Detect which cell encompasses the target text, then output its [X, Y] center coordinate. 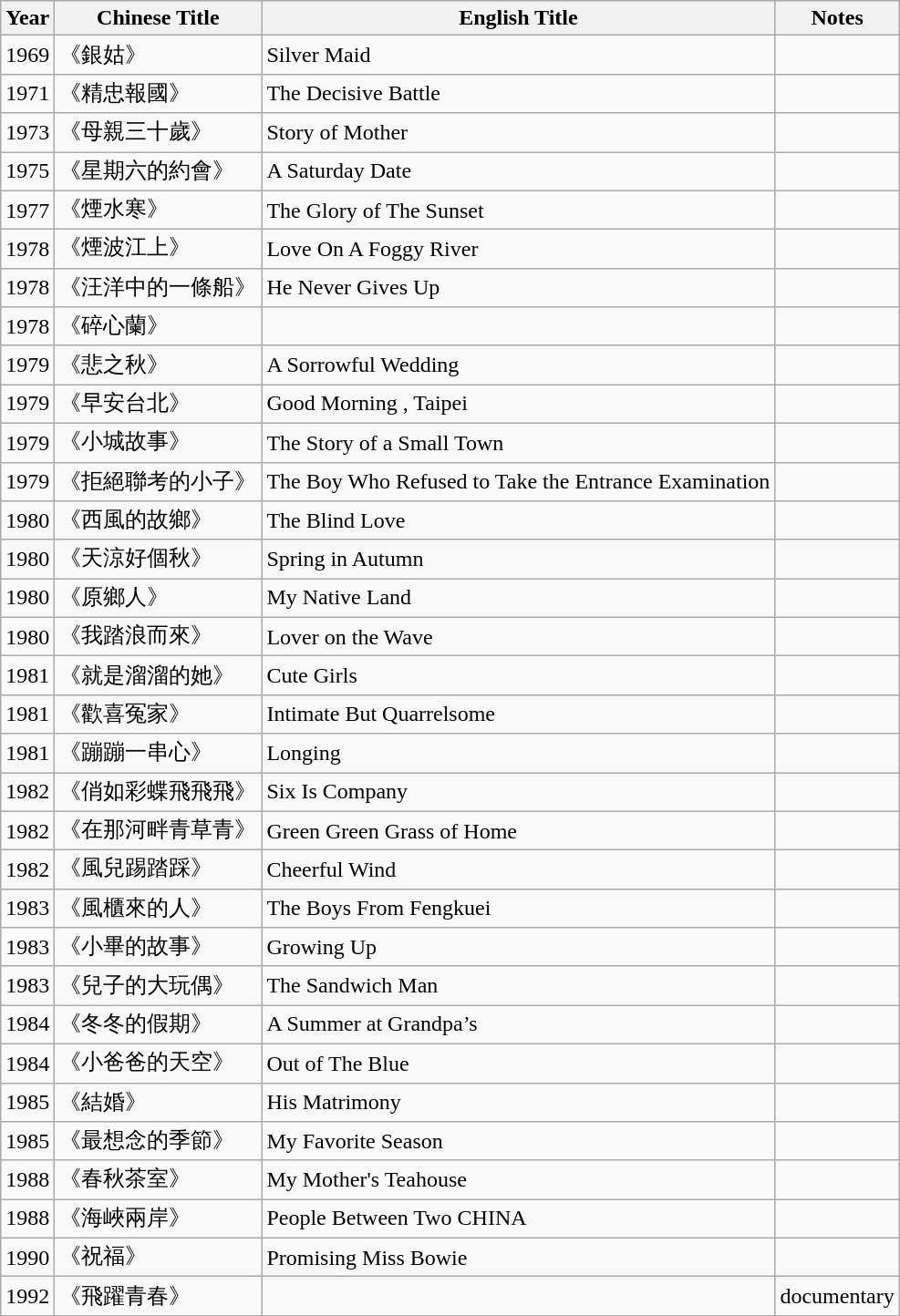
My Favorite Season [518, 1141]
《冬冬的假期》 [159, 1024]
A Summer at Grandpa’s [518, 1024]
《星期六的約會》 [159, 171]
《母親三十歲》 [159, 133]
《歡喜冤家》 [159, 715]
The Story of a Small Town [518, 443]
1990 [27, 1258]
1969 [27, 55]
The Blind Love [518, 521]
《最想念的季節》 [159, 1141]
《汪洋中的一條船》 [159, 288]
The Sandwich Man [518, 986]
Spring in Autumn [518, 560]
English Title [518, 18]
A Saturday Date [518, 171]
《悲之秋》 [159, 365]
My Mother's Teahouse [518, 1179]
《蹦蹦一串心》 [159, 753]
Love On A Foggy River [518, 250]
Growing Up [518, 948]
《碎心蘭》 [159, 326]
《精忠報國》 [159, 93]
Cute Girls [518, 676]
Out of The Blue [518, 1063]
《風櫃來的人》 [159, 908]
《天涼好個秋》 [159, 560]
Notes [837, 18]
《海峽兩岸》 [159, 1219]
1973 [27, 133]
1992 [27, 1296]
《小爸爸的天空》 [159, 1063]
《春秋茶室》 [159, 1179]
《俏如彩蝶飛飛飛》 [159, 793]
《小城故事》 [159, 443]
Story of Mother [518, 133]
Lover on the Wave [518, 636]
《銀姑》 [159, 55]
《小畢的故事》 [159, 948]
《煙水寒》 [159, 210]
Six Is Company [518, 793]
Silver Maid [518, 55]
《我踏浪而來》 [159, 636]
Chinese Title [159, 18]
The Decisive Battle [518, 93]
1975 [27, 171]
Green Green Grass of Home [518, 831]
A Sorrowful Wedding [518, 365]
1977 [27, 210]
《風兒踢踏踩》 [159, 869]
《西風的故鄉》 [159, 521]
《兒子的大玩偶》 [159, 986]
Cheerful Wind [518, 869]
Year [27, 18]
《早安台北》 [159, 405]
《飛躍青春》 [159, 1296]
《就是溜溜的她》 [159, 676]
The Glory of The Sunset [518, 210]
1971 [27, 93]
documentary [837, 1296]
He Never Gives Up [518, 288]
《在那河畔青草青》 [159, 831]
《拒絕聯考的小子》 [159, 481]
Longing [518, 753]
The Boy Who Refused to Take the Entrance Examination [518, 481]
People Between Two CHINA [518, 1219]
《結婚》 [159, 1103]
《煙波江上》 [159, 250]
Intimate But Quarrelsome [518, 715]
The Boys From Fengkuei [518, 908]
Good Morning , Taipei [518, 405]
《原鄉人》 [159, 598]
Promising Miss Bowie [518, 1258]
My Native Land [518, 598]
《祝福》 [159, 1258]
His Matrimony [518, 1103]
